Return (X, Y) of the center of cell containing provided text 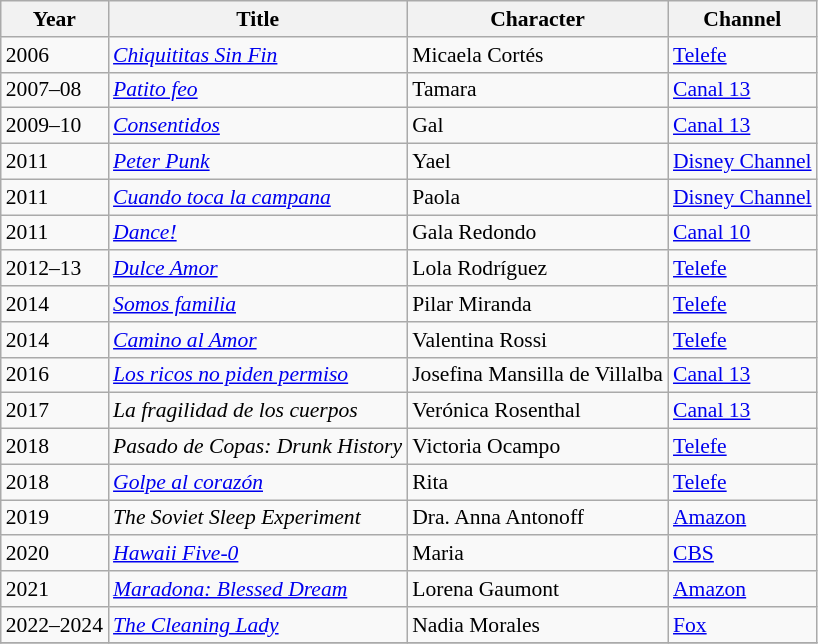
Fox (742, 625)
Gal (538, 126)
Verónica Rosenthal (538, 411)
Lola Rodríguez (538, 269)
2012–13 (54, 269)
Hawaii Five-0 (258, 554)
2020 (54, 554)
Chiquititas Sin Fin (258, 55)
Dulce Amor (258, 269)
Cuando toca la campana (258, 197)
Peter Punk (258, 162)
Valentina Rossi (538, 340)
Patito feo (258, 90)
Title (258, 19)
Golpe al corazón (258, 482)
Channel (742, 19)
Character (538, 19)
2006 (54, 55)
2016 (54, 375)
Josefina Mansilla de Villalba (538, 375)
Lorena Gaumont (538, 589)
La fragilidad de los cuerpos (258, 411)
CBS (742, 554)
Victoria Ocampo (538, 447)
Maria (538, 554)
Tamara (538, 90)
Pasado de Copas: Drunk History (258, 447)
2022–2024 (54, 625)
2021 (54, 589)
Year (54, 19)
Paola (538, 197)
Rita (538, 482)
Maradona: Blessed Dream (258, 589)
Canal 10 (742, 233)
Consentidos (258, 126)
The Cleaning Lady (258, 625)
2009–10 (54, 126)
Dance! (258, 233)
2017 (54, 411)
Gala Redondo (538, 233)
Pilar Miranda (538, 304)
The Soviet Sleep Experiment (258, 518)
2019 (54, 518)
Somos familia (258, 304)
2007–08 (54, 90)
Camino al Amor (258, 340)
Micaela Cortés (538, 55)
Dra. Anna Antonoff (538, 518)
Yael (538, 162)
Los ricos no piden permiso (258, 375)
Nadia Morales (538, 625)
